Output the (X, Y) coordinate of the center of the cell containing the given text.  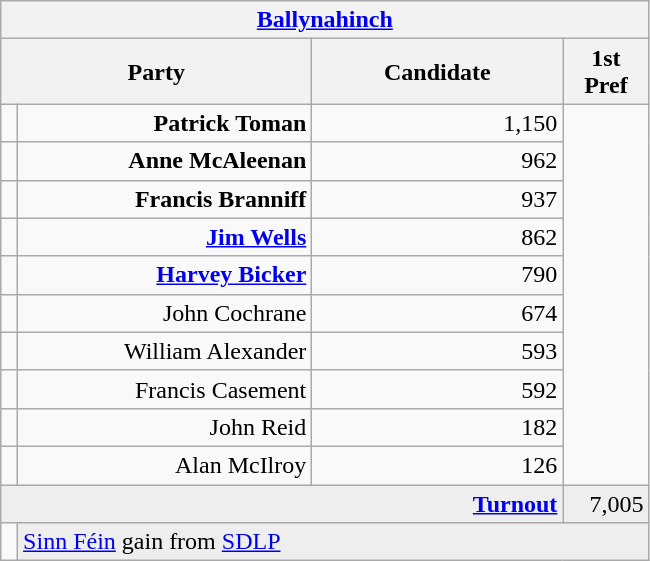
John Cochrane (165, 313)
Sinn Féin gain from SDLP (334, 542)
Ballynahinch (325, 20)
1,150 (438, 123)
962 (438, 161)
Alan McIlroy (165, 465)
593 (438, 351)
Anne McAleenan (165, 161)
Party (156, 72)
862 (438, 237)
Harvey Bicker (165, 275)
7,005 (606, 503)
790 (438, 275)
Candidate (438, 72)
126 (438, 465)
Patrick Toman (165, 123)
Turnout (282, 503)
William Alexander (165, 351)
John Reid (165, 427)
182 (438, 427)
Francis Branniff (165, 199)
592 (438, 389)
Jim Wells (165, 237)
674 (438, 313)
1st Pref (606, 72)
937 (438, 199)
Francis Casement (165, 389)
